Detect which cell encompasses the target text, then output its [x, y] center coordinate. 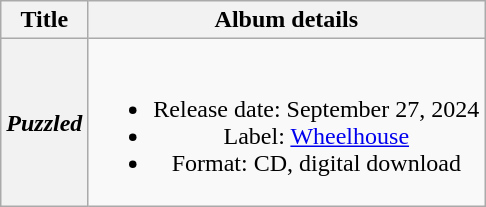
Release date: September 27, 2024Label: WheelhouseFormat: CD, digital download [286, 122]
Title [44, 20]
Puzzled [44, 122]
Album details [286, 20]
